Pinpoint the cell where the given text exists, returning its (X, Y) midpoint coordinate. 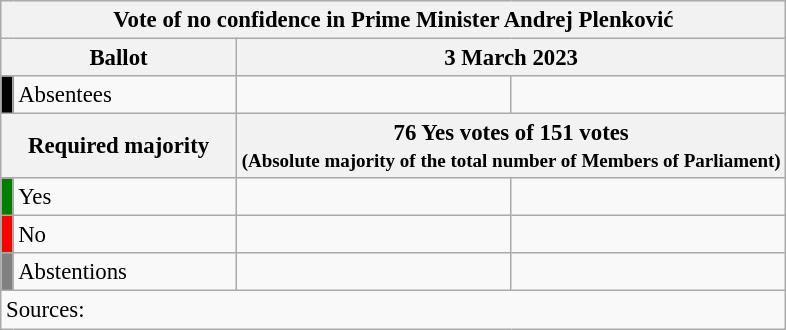
Abstentions (125, 273)
Required majority (119, 146)
76 Yes votes of 151 votes(Absolute majority of the total number of Members of Parliament) (511, 146)
Absentees (125, 95)
Sources: (394, 310)
No (125, 235)
Ballot (119, 58)
Yes (125, 197)
3 March 2023 (511, 58)
Vote of no confidence in Prime Minister Andrej Plenković (394, 20)
